Search for the cell housing the specified text and yield its [X, Y] center coordinate. 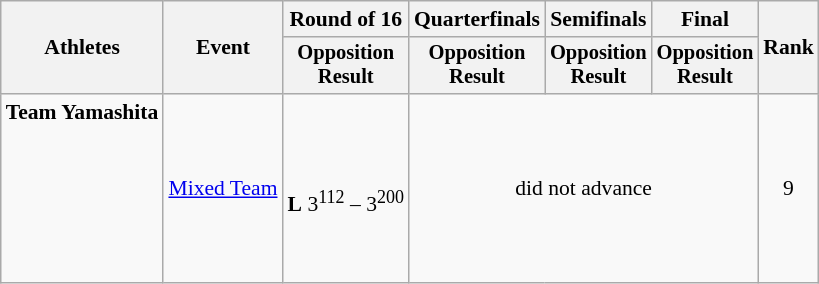
Round of 16 [346, 19]
Rank [788, 48]
L 3112 – 3200 [346, 188]
Quarterfinals [477, 19]
Athletes [82, 48]
Semifinals [598, 19]
Team Yamashita [82, 188]
did not advance [584, 188]
9 [788, 188]
Mixed Team [222, 188]
Final [706, 19]
Event [222, 48]
